Determine the [x, y] coordinate at the center of the cell enclosing the given text.  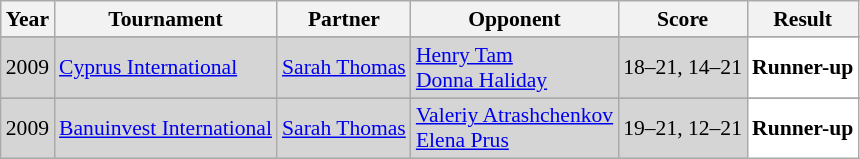
Partner [344, 19]
Valeriy Atrashchenkov Elena Prus [514, 128]
Result [802, 19]
Year [28, 19]
18–21, 14–21 [682, 68]
Opponent [514, 19]
19–21, 12–21 [682, 128]
Henry Tam Donna Haliday [514, 68]
Score [682, 19]
Banuinvest International [166, 128]
Cyprus International [166, 68]
Tournament [166, 19]
